Detect which cell encompasses the target text, then output its (x, y) center coordinate. 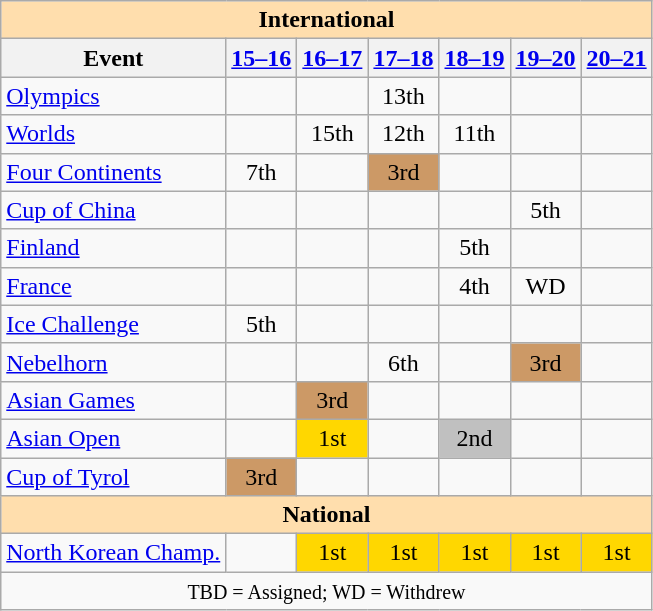
Olympics (114, 96)
Event (114, 58)
13th (404, 96)
North Korean Champ. (114, 553)
19–20 (546, 58)
Asian Games (114, 400)
17–18 (404, 58)
Finland (114, 248)
National (326, 515)
7th (262, 172)
International (326, 20)
WD (546, 286)
France (114, 286)
Four Continents (114, 172)
15–16 (262, 58)
Cup of Tyrol (114, 477)
12th (404, 134)
Asian Open (114, 438)
Ice Challenge (114, 324)
2nd (474, 438)
TBD = Assigned; WD = Withdrew (326, 591)
16–17 (332, 58)
Worlds (114, 134)
4th (474, 286)
11th (474, 134)
15th (332, 134)
18–19 (474, 58)
20–21 (616, 58)
Nebelhorn (114, 362)
Cup of China (114, 210)
6th (404, 362)
